From the cell containing the given text, extract its center point as (x, y) coordinate. 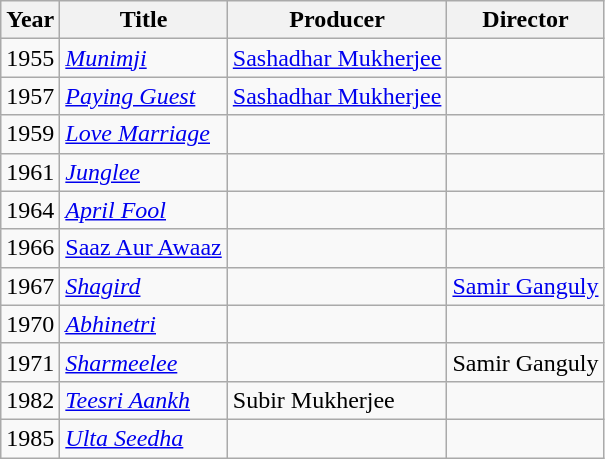
1982 (30, 400)
1985 (30, 438)
1964 (30, 210)
Director (526, 20)
1966 (30, 248)
Junglee (144, 172)
1955 (30, 58)
Saaz Aur Awaaz (144, 248)
Producer (337, 20)
Abhinetri (144, 324)
Paying Guest (144, 96)
1957 (30, 96)
April Fool (144, 210)
Munimji (144, 58)
Teesri Aankh (144, 400)
Shagird (144, 286)
Subir Mukherjee (337, 400)
1961 (30, 172)
Love Marriage (144, 134)
1971 (30, 362)
Ulta Seedha (144, 438)
1959 (30, 134)
Year (30, 20)
Sharmeelee (144, 362)
Title (144, 20)
1967 (30, 286)
1970 (30, 324)
